For the text-containing cell, return its midpoint in (X, Y) coordinate format. 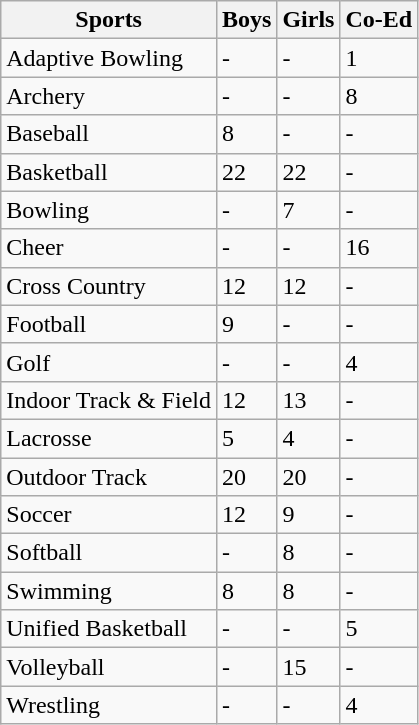
1 (379, 58)
Adaptive Bowling (109, 58)
Volleyball (109, 667)
Baseball (109, 134)
Swimming (109, 591)
7 (308, 210)
Cross Country (109, 286)
Cheer (109, 248)
Bowling (109, 210)
13 (308, 400)
16 (379, 248)
Soccer (109, 515)
Boys (246, 20)
Girls (308, 20)
Co-Ed (379, 20)
Indoor Track & Field (109, 400)
Basketball (109, 172)
Golf (109, 362)
Archery (109, 96)
Softball (109, 553)
15 (308, 667)
Wrestling (109, 705)
Lacrosse (109, 438)
Outdoor Track (109, 477)
Unified Basketball (109, 629)
Football (109, 324)
Sports (109, 20)
